Provide the [x, y] coordinate of the cell's center where the given text is located.  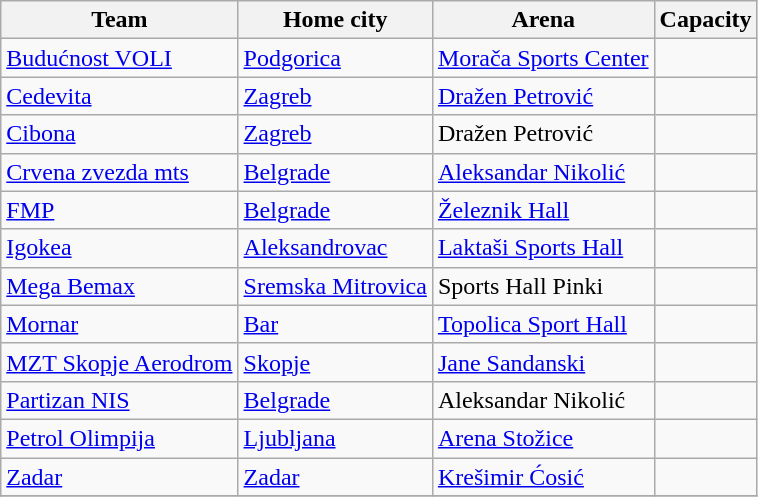
Team [120, 20]
Krešimir Ćosić [543, 477]
Cedevita [120, 96]
Cibona [120, 134]
Crvena zvezda mts [120, 172]
Aleksandrovac [335, 248]
Mornar [120, 324]
Skopje [335, 362]
Morača Sports Center [543, 58]
Bar [335, 324]
Home city [335, 20]
Igokea [120, 248]
Sports Hall Pinki [543, 286]
Arena Stožice [543, 438]
Budućnost VOLI [120, 58]
Arena [543, 20]
Podgorica [335, 58]
FMP [120, 210]
Jane Sandanski [543, 362]
Sremska Mitrovica [335, 286]
MZT Skopje Aerodrom [120, 362]
Partizan NIS [120, 400]
Topolica Sport Hall [543, 324]
Laktaši Sports Hall [543, 248]
Ljubljana [335, 438]
Železnik Hall [543, 210]
Mega Bemax [120, 286]
Petrol Olimpija [120, 438]
Capacity [706, 20]
